Detect which cell encompasses the target text, then output its (x, y) center coordinate. 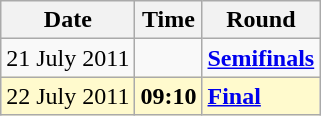
09:10 (168, 96)
Time (168, 20)
Date (68, 20)
Round (261, 20)
21 July 2011 (68, 58)
Final (261, 96)
22 July 2011 (68, 96)
Semifinals (261, 58)
